Locate the cell with the specified text and output its (X, Y) center coordinate. 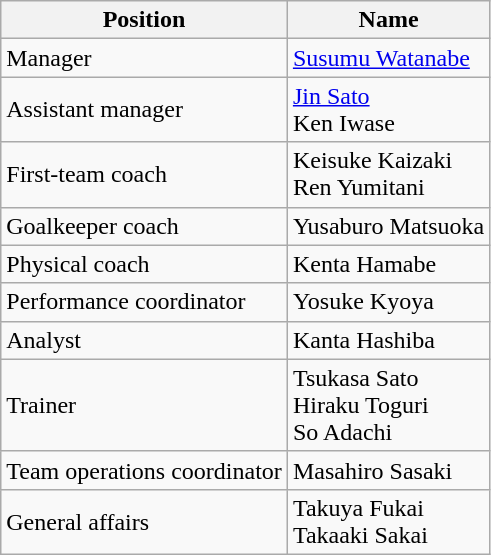
Susumu Watanabe (388, 58)
Physical coach (144, 264)
Assistant manager (144, 110)
General affairs (144, 522)
Jin Sato Ken Iwase (388, 110)
Name (388, 20)
Yosuke Kyoya (388, 302)
Masahiro Sasaki (388, 470)
Trainer (144, 405)
Keisuke Kaizaki Ren Yumitani (388, 174)
Yusaburo Matsuoka (388, 226)
Kanta Hashiba (388, 340)
Kenta Hamabe (388, 264)
Goalkeeper coach (144, 226)
First-team coach (144, 174)
Takuya Fukai Takaaki Sakai (388, 522)
Tsukasa Sato Hiraku Toguri So Adachi (388, 405)
Position (144, 20)
Performance coordinator (144, 302)
Team operations coordinator (144, 470)
Analyst (144, 340)
Manager (144, 58)
